Find where the given text appears and provide that cell's center as [X, Y] coordinate. 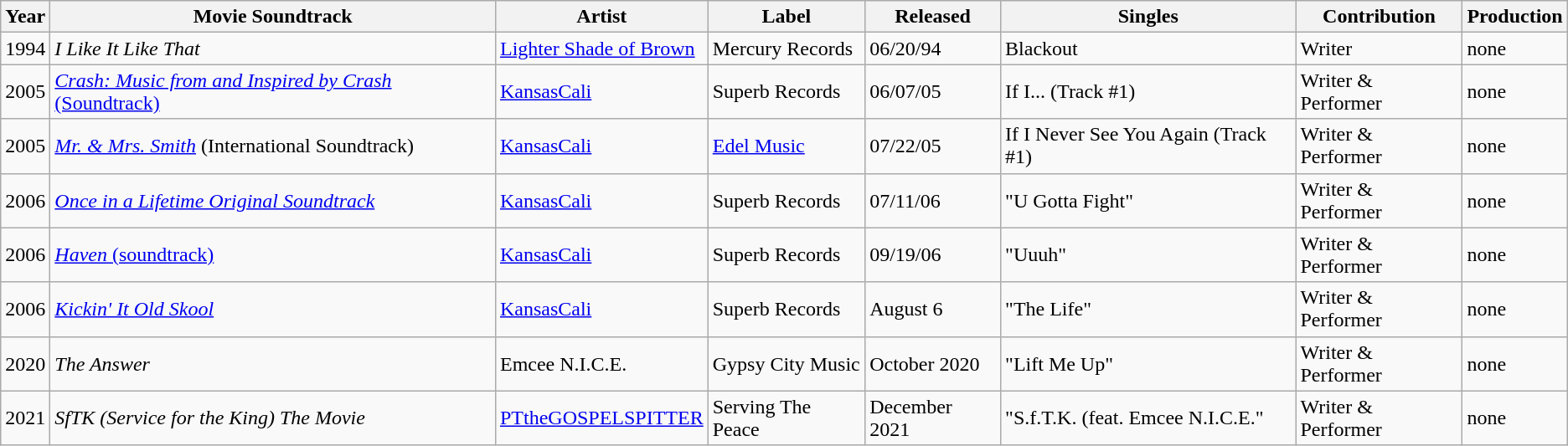
SfTK (Service for the King) The Movie [273, 418]
2020 [25, 363]
Haven (soundtrack) [273, 254]
Mr. & Mrs. Smith (International Soundtrack) [273, 146]
"The Life" [1148, 310]
Crash: Music from and Inspired by Crash (Soundtrack) [273, 92]
09/19/06 [933, 254]
If I Never See You Again (Track #1) [1148, 146]
Label [786, 17]
"U Gotta Fight" [1148, 201]
Year [25, 17]
07/11/06 [933, 201]
The Answer [273, 363]
Once in a Lifetime Original Soundtrack [273, 201]
Production [1514, 17]
1994 [25, 49]
06/20/94 [933, 49]
Released [933, 17]
Movie Soundtrack [273, 17]
Blackout [1148, 49]
Emcee N.I.C.E. [601, 363]
Serving The Peace [786, 418]
Mercury Records [786, 49]
07/22/05 [933, 146]
Edel Music [786, 146]
If I... (Track #1) [1148, 92]
PTtheGOSPELSPITTER [601, 418]
Contribution [1379, 17]
"S.f.T.K. (feat. Emcee N.I.C.E." [1148, 418]
December 2021 [933, 418]
August 6 [933, 310]
2021 [25, 418]
Gypsy City Music [786, 363]
"Uuuh" [1148, 254]
October 2020 [933, 363]
Lighter Shade of Brown [601, 49]
Writer [1379, 49]
Artist [601, 17]
Kickin' It Old Skool [273, 310]
Singles [1148, 17]
06/07/05 [933, 92]
I Like It Like That [273, 49]
"Lift Me Up" [1148, 363]
